Return the (X, Y) coordinate for the center point of the cell that contains the specified text.  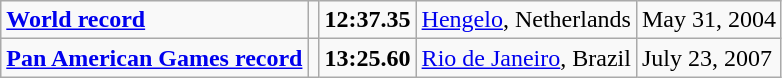
World record (154, 20)
Pan American Games record (154, 58)
Hengelo, Netherlands (526, 20)
July 23, 2007 (708, 58)
13:25.60 (368, 58)
May 31, 2004 (708, 20)
Rio de Janeiro, Brazil (526, 58)
12:37.35 (368, 20)
